Provide the (X, Y) coordinate of the cell's center where the given text is located.  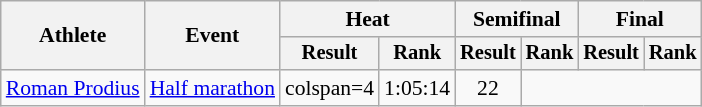
Half marathon (212, 88)
Athlete (73, 36)
1:05:14 (417, 88)
Roman Prodius (73, 88)
Semifinal (516, 19)
Event (212, 36)
Final (640, 19)
Heat (368, 19)
colspan=4 (330, 88)
22 (488, 88)
